Capture the cell that displays the provided text and extract its [X, Y] central coordinate. 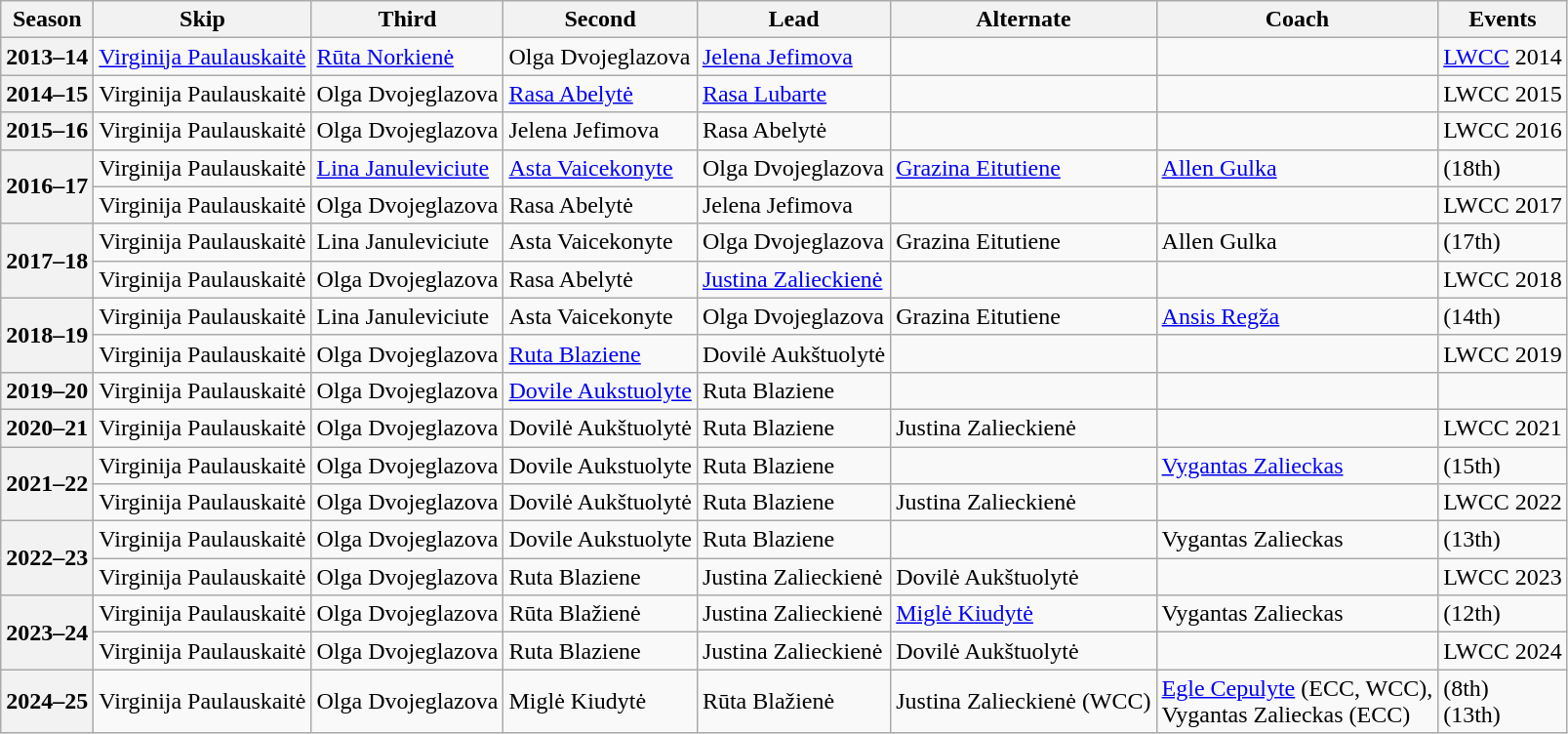
2017–18 [47, 261]
LWCC 2023 [1503, 577]
(15th) [1503, 466]
Alternate [1024, 20]
LWCC 2021 [1503, 428]
Skip [203, 20]
Egle Cepulyte (ECC, WCC),Vygantas Zalieckas (ECC) [1298, 701]
LWCC 2017 [1503, 205]
2024–25 [47, 701]
2020–21 [47, 428]
Third [408, 20]
2023–24 [47, 632]
2016–17 [47, 186]
Lead [793, 20]
2022–23 [47, 558]
(13th) [1503, 540]
LWCC 2014 [1503, 57]
Rasa Lubarte [793, 94]
2015–16 [47, 131]
(17th) [1503, 242]
Season [47, 20]
LWCC 2019 [1503, 353]
(12th) [1503, 614]
LWCC 2024 [1503, 651]
Second [600, 20]
(14th) [1503, 316]
LWCC 2016 [1503, 131]
(8th) (13th) [1503, 701]
2018–19 [47, 335]
(18th) [1503, 168]
2021–22 [47, 484]
2019–20 [47, 390]
LWCC 2018 [1503, 279]
Justina Zalieckienė (WCC) [1024, 701]
2014–15 [47, 94]
LWCC 2015 [1503, 94]
Rūta Norkienė [408, 57]
2013–14 [47, 57]
Ansis Regža [1298, 316]
LWCC 2022 [1503, 503]
Events [1503, 20]
Coach [1298, 20]
